Provide the [x, y] coordinate of the cell's center where the given text is located.  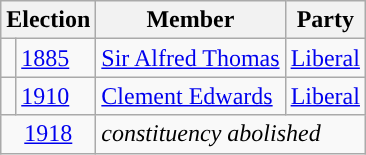
Party [325, 20]
Member [190, 20]
constituency abolished [231, 134]
Sir Alfred Thomas [190, 58]
Election [48, 20]
1918 [48, 134]
1885 [56, 58]
Clement Edwards [190, 96]
1910 [56, 96]
